Output the [X, Y] coordinate of the center of the cell containing the given text.  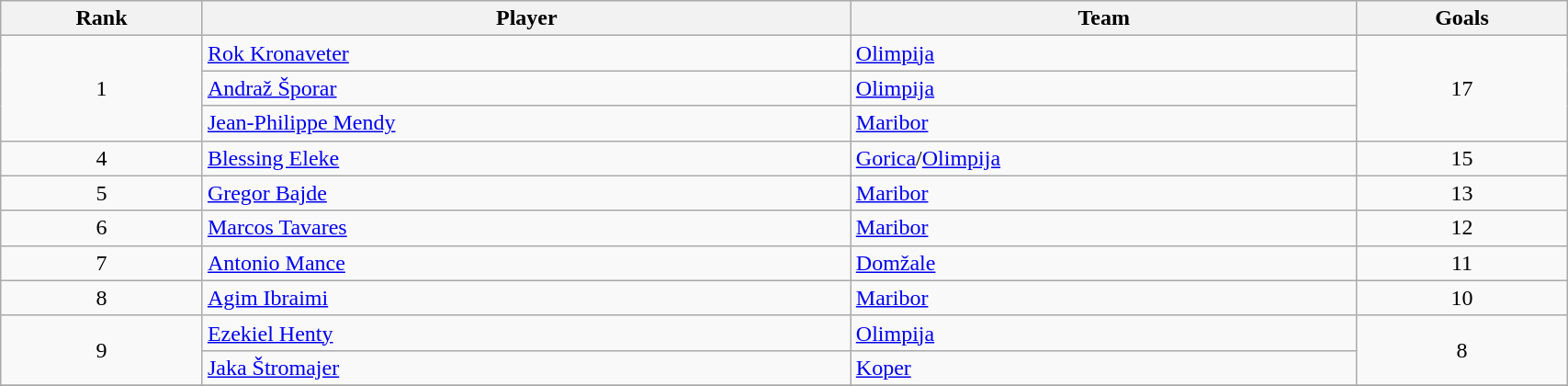
Jean-Philippe Mendy [526, 123]
1 [102, 88]
5 [102, 193]
Andraž Šporar [526, 88]
Rok Kronaveter [526, 53]
9 [102, 350]
Marcos Tavares [526, 228]
4 [102, 158]
7 [102, 263]
Team [1104, 18]
Gregor Bajde [526, 193]
15 [1461, 158]
Antonio Mance [526, 263]
Ezekiel Henty [526, 333]
Domžale [1104, 263]
Goals [1461, 18]
11 [1461, 263]
Agim Ibraimi [526, 298]
Rank [102, 18]
Blessing Eleke [526, 158]
10 [1461, 298]
17 [1461, 88]
Jaka Štromajer [526, 368]
Player [526, 18]
Koper [1104, 368]
6 [102, 228]
13 [1461, 193]
Gorica/Olimpija [1104, 158]
12 [1461, 228]
